Detect which cell encompasses the target text, then output its (X, Y) center coordinate. 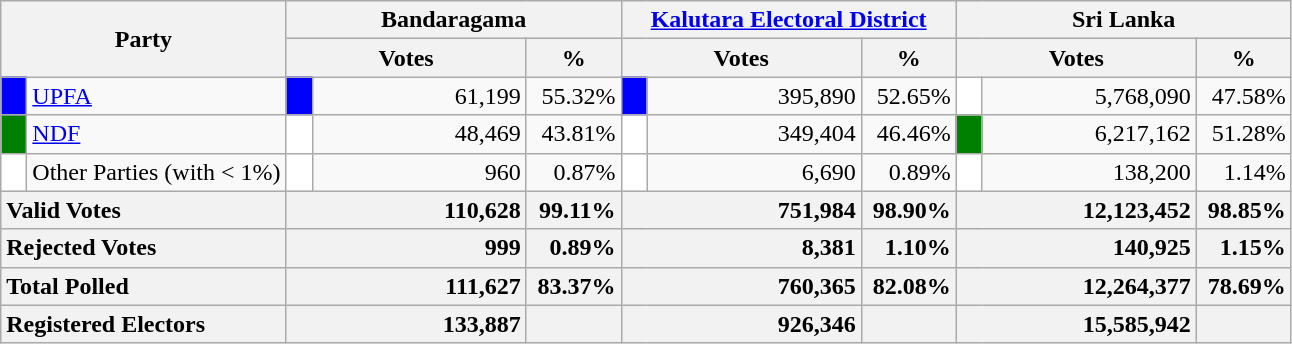
Registered Electors (144, 324)
98.90% (908, 210)
395,890 (754, 96)
Total Polled (144, 286)
46.46% (908, 134)
Sri Lanka (1124, 20)
Party (144, 39)
12,123,452 (1076, 210)
51.28% (1244, 134)
999 (406, 248)
Rejected Votes (144, 248)
960 (419, 172)
55.32% (574, 96)
78.69% (1244, 286)
8,381 (741, 248)
52.65% (908, 96)
UPFA (156, 96)
Bandaragama (454, 20)
82.08% (908, 286)
111,627 (406, 286)
47.58% (1244, 96)
99.11% (574, 210)
5,768,090 (1089, 96)
133,887 (406, 324)
61,199 (419, 96)
110,628 (406, 210)
12,264,377 (1076, 286)
6,217,162 (1089, 134)
6,690 (754, 172)
349,404 (754, 134)
1.14% (1244, 172)
760,365 (741, 286)
48,469 (419, 134)
Valid Votes (144, 210)
Kalutara Electoral District (788, 20)
NDF (156, 134)
98.85% (1244, 210)
140,925 (1076, 248)
926,346 (741, 324)
1.10% (908, 248)
83.37% (574, 286)
751,984 (741, 210)
Other Parties (with < 1%) (156, 172)
1.15% (1244, 248)
138,200 (1089, 172)
0.87% (574, 172)
15,585,942 (1076, 324)
43.81% (574, 134)
